Determine the (X, Y) coordinate at the center of the cell enclosing the given text.  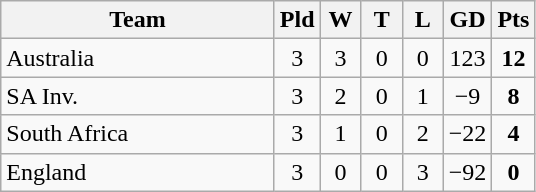
Pts (514, 20)
4 (514, 134)
GD (468, 20)
Pld (297, 20)
T (382, 20)
12 (514, 58)
L (422, 20)
South Africa (138, 134)
W (340, 20)
England (138, 172)
−9 (468, 96)
123 (468, 58)
Team (138, 20)
−22 (468, 134)
8 (514, 96)
Australia (138, 58)
SA Inv. (138, 96)
−92 (468, 172)
